Pinpoint the cell where the given text exists, returning its (X, Y) midpoint coordinate. 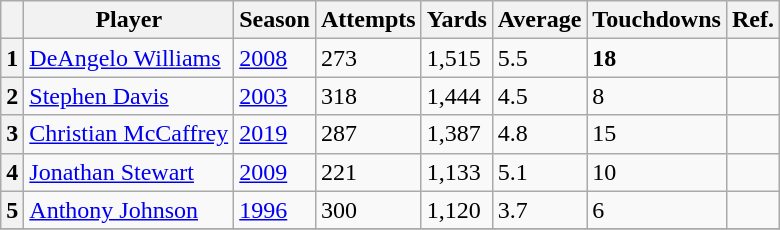
18 (657, 58)
2008 (275, 58)
Attempts (368, 20)
Ref. (752, 20)
Touchdowns (657, 20)
287 (368, 134)
Anthony Johnson (129, 210)
1,387 (456, 134)
4 (12, 172)
Player (129, 20)
5.5 (540, 58)
Yards (456, 20)
6 (657, 210)
Jonathan Stewart (129, 172)
1 (12, 58)
8 (657, 96)
300 (368, 210)
2 (12, 96)
DeAngelo Williams (129, 58)
3 (12, 134)
Christian McCaffrey (129, 134)
2009 (275, 172)
4.8 (540, 134)
Average (540, 20)
1,444 (456, 96)
1,133 (456, 172)
1996 (275, 210)
2019 (275, 134)
5.1 (540, 172)
318 (368, 96)
Stephen Davis (129, 96)
273 (368, 58)
3.7 (540, 210)
4.5 (540, 96)
Season (275, 20)
2003 (275, 96)
5 (12, 210)
1,120 (456, 210)
15 (657, 134)
1,515 (456, 58)
221 (368, 172)
10 (657, 172)
